Search for the cell housing the specified text and yield its [X, Y] center coordinate. 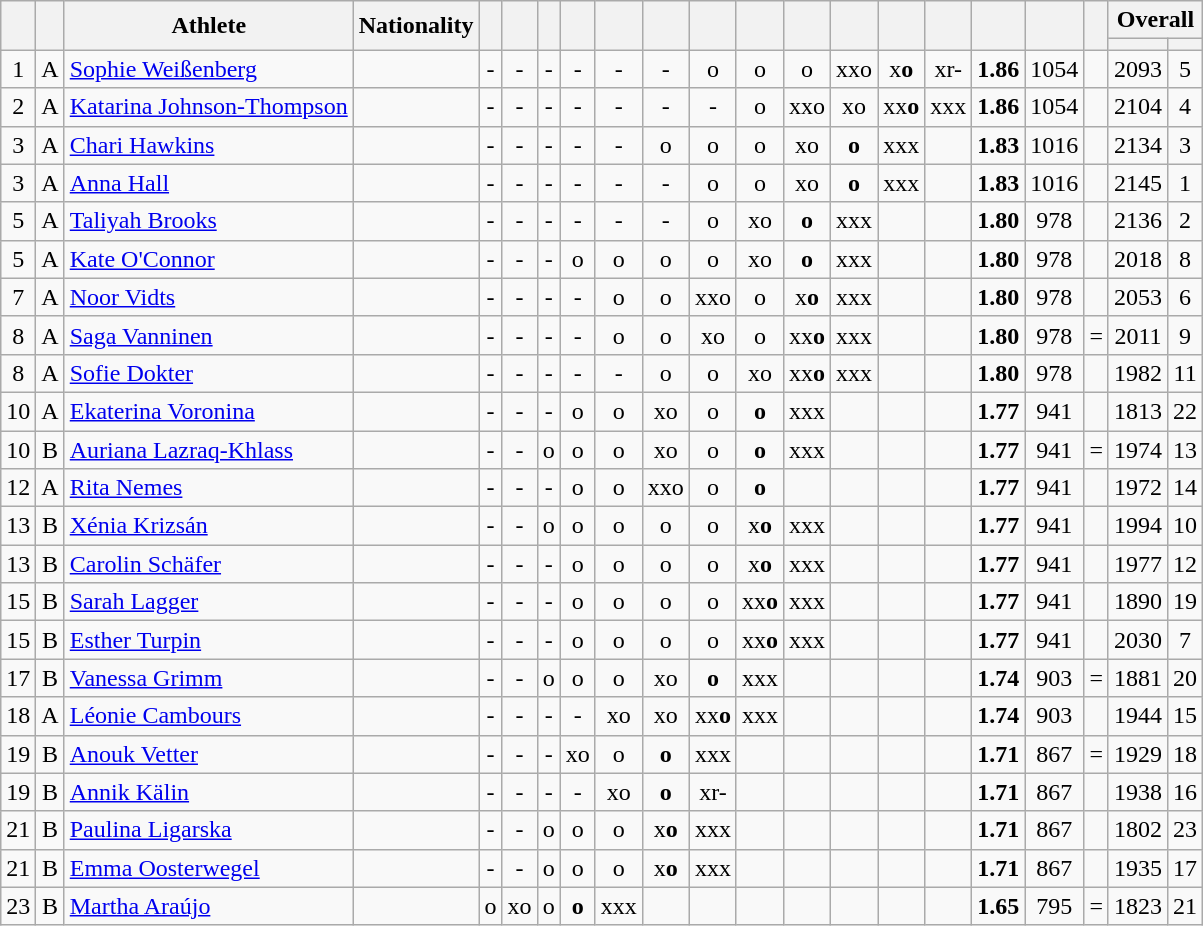
1.65 [998, 906]
1944 [1138, 716]
1890 [1138, 602]
2134 [1138, 145]
9 [1186, 335]
6 [1186, 297]
2030 [1138, 640]
795 [1054, 906]
Sophie Weißenberg [208, 69]
1982 [1138, 373]
1802 [1138, 830]
Anouk Vetter [208, 754]
2011 [1138, 335]
1935 [1138, 868]
Chari Hawkins [208, 145]
2145 [1138, 183]
4 [1186, 107]
Léonie Cambours [208, 716]
Vanessa Grimm [208, 678]
Martha Araújo [208, 906]
1881 [1138, 678]
16 [1186, 792]
2104 [1138, 107]
22 [1186, 411]
Saga Vanninen [208, 335]
Paulina Ligarska [208, 830]
Annik Kälin [208, 792]
20 [1186, 678]
Overall [1155, 20]
1929 [1138, 754]
2053 [1138, 297]
1977 [1138, 564]
Taliyah Brooks [208, 221]
Emma Oosterwegel [208, 868]
Sofie Dokter [208, 373]
Athlete [208, 26]
1938 [1138, 792]
Esther Turpin [208, 640]
1823 [1138, 906]
1972 [1138, 488]
14 [1186, 488]
Carolin Schäfer [208, 564]
1813 [1138, 411]
11 [1186, 373]
Noor Vidts [208, 297]
1974 [1138, 449]
2136 [1138, 221]
2093 [1138, 69]
Nationality [416, 26]
Sarah Lagger [208, 602]
Auriana Lazraq-Khlass [208, 449]
Rita Nemes [208, 488]
Anna Hall [208, 183]
Xénia Krizsán [208, 526]
Katarina Johnson-Thompson [208, 107]
Kate O'Connor [208, 259]
2018 [1138, 259]
1994 [1138, 526]
Ekaterina Voronina [208, 411]
